Detect which cell encompasses the target text, then output its [X, Y] center coordinate. 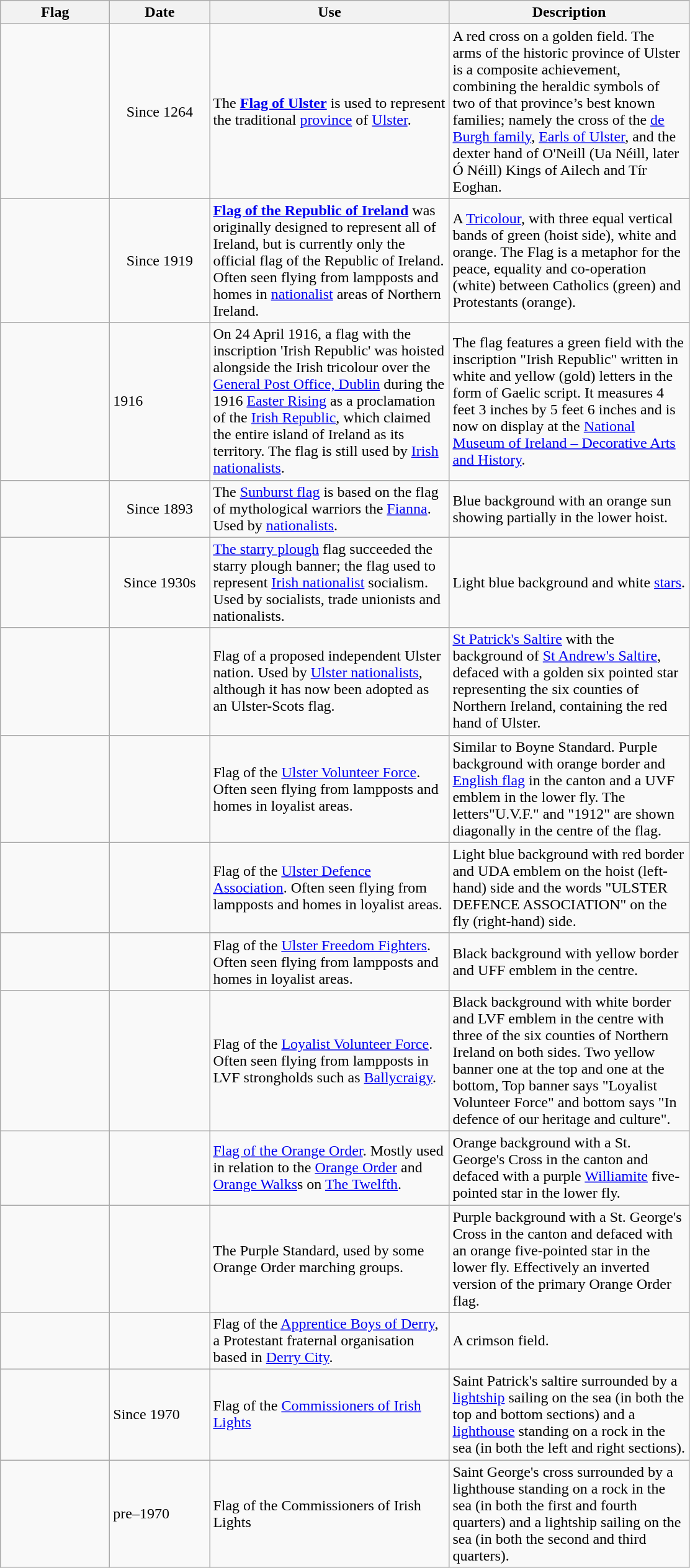
Light blue background and white stars. [569, 582]
The Flag of Ulster is used to represent the traditional province of Ulster. [329, 112]
Flag of the Orange Order. Mostly used in relation to the Orange Order and Orange Walkss on The Twelfth. [329, 1167]
1916 [160, 401]
Flag of the Ulster Volunteer Force. Often seen flying from lampposts and homes in loyalist areas. [329, 789]
pre–1970 [160, 1513]
Since 1893 [160, 509]
A crimson field. [569, 1341]
Black background with yellow border and UFF emblem in the centre. [569, 961]
Blue background with an orange sun showing partially in the lower hoist. [569, 509]
Since 1930s [160, 582]
Flag of the Ulster Freedom Fighters. Often seen flying from lampposts and homes in loyalist areas. [329, 961]
Flag of the Ulster Defence Association. Often seen flying from lampposts and homes in loyalist areas. [329, 888]
Flag of a proposed independent Ulster nation. Used by Ulster nationalists, although it has now been adopted as an Ulster-Scots flag. [329, 681]
Flag [55, 12]
Flag of the Apprentice Boys of Derry, a Protestant fraternal organisation based in Derry City. [329, 1341]
Use [329, 12]
Since 1264 [160, 112]
The Sunburst flag is based on the flag of mythological warriors the Fianna. Used by nationalists. [329, 509]
Since 1919 [160, 261]
Date [160, 12]
Description [569, 12]
Flag of the Loyalist Volunteer Force. Often seen flying from lampposts in LVF strongholds such as Ballycraigy. [329, 1061]
Orange background with a St. George's Cross in the canton and defaced with a purple Williamite five-pointed star in the lower fly. [569, 1167]
The Purple Standard, used by some Orange Order marching groups. [329, 1258]
Since 1970 [160, 1415]
